Locate the cell with the specified text and output its (x, y) center coordinate. 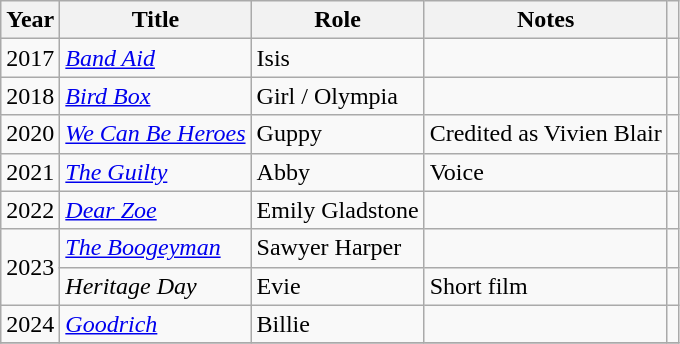
2018 (30, 96)
Dear Zoe (156, 210)
Goodrich (156, 324)
2017 (30, 58)
We Can Be Heroes (156, 134)
Girl / Olympia (338, 96)
Title (156, 20)
Guppy (338, 134)
Bird Box (156, 96)
The Boogeyman (156, 248)
Evie (338, 286)
Emily Gladstone (338, 210)
Abby (338, 172)
The Guilty (156, 172)
Voice (546, 172)
2023 (30, 267)
2020 (30, 134)
2024 (30, 324)
Billie (338, 324)
Short film (546, 286)
Heritage Day (156, 286)
Band Aid (156, 58)
Isis (338, 58)
2021 (30, 172)
Credited as Vivien Blair (546, 134)
2022 (30, 210)
Role (338, 20)
Notes (546, 20)
Year (30, 20)
Sawyer Harper (338, 248)
